From the cell containing the given text, extract its center point as (X, Y) coordinate. 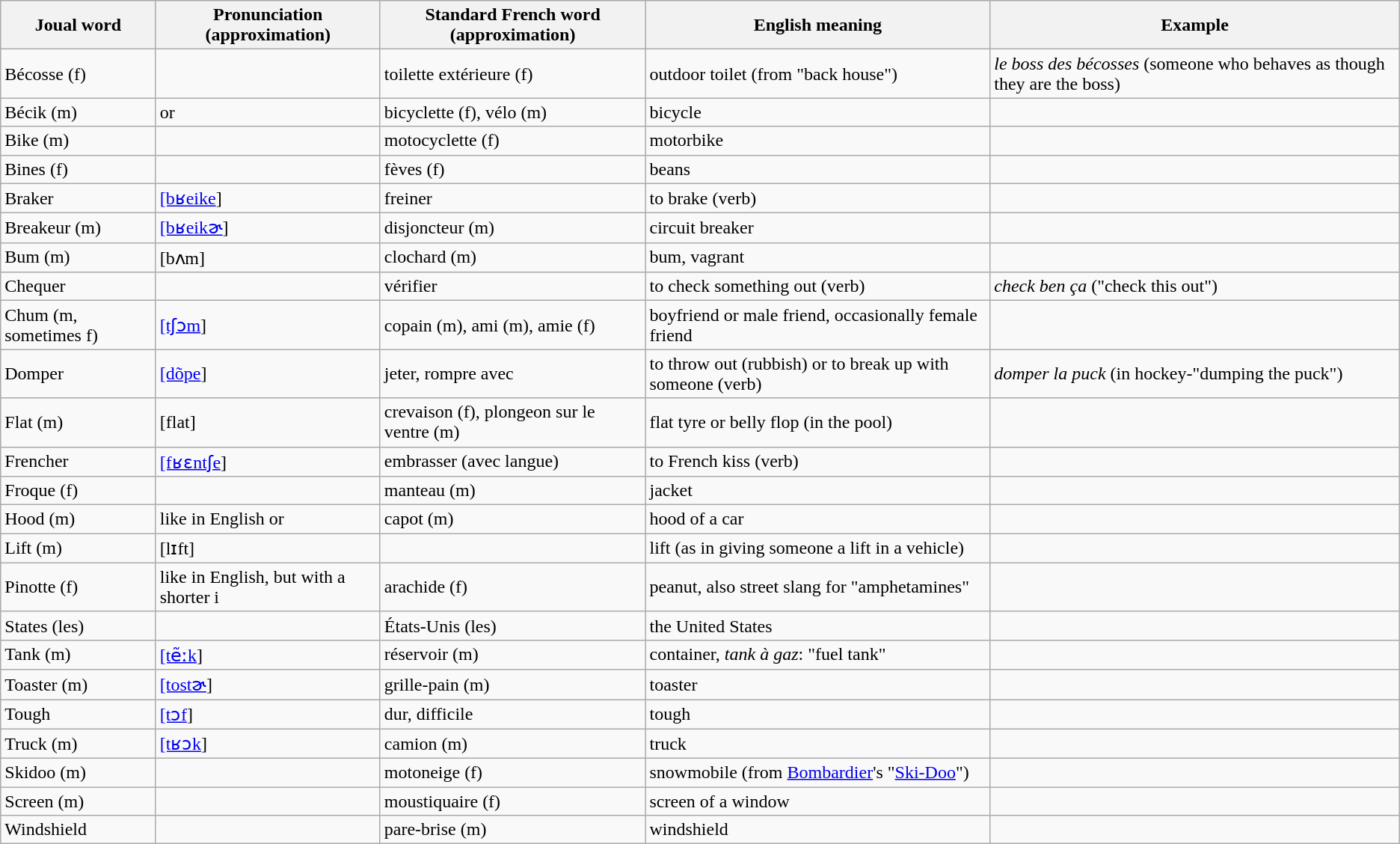
copain (m), ami (m), amie (f) (513, 325)
to brake (verb) (818, 198)
Braker (78, 198)
clochard (m) (513, 257)
bicyclette (f), vélo (m) (513, 112)
[lɪft] (268, 548)
English meaning (818, 25)
[tɔf] (268, 714)
tough (818, 714)
réservoir (m) (513, 655)
like in English or (268, 519)
lift (as in giving someone a lift in a vehicle) (818, 548)
[tʃɔm] (268, 325)
Pinotte (f) (78, 587)
Breakeur (m) (78, 228)
jeter, rompre avec (513, 374)
like in English, but with a shorter i (268, 587)
[dõpe] (268, 374)
Skidoo (m) (78, 773)
moustiquaire (f) (513, 801)
Tank (m) (78, 655)
beans (818, 169)
Joual word (78, 25)
circuit breaker (818, 228)
Hood (m) (78, 519)
Toaster (m) (78, 685)
to throw out (rubbish) or to break up with someone (verb) (818, 374)
domper la puck (in hockey-"dumping the puck") (1195, 374)
Bécosse (f) (78, 73)
flat tyre or belly flop (in the pool) (818, 422)
États-Unis (les) (513, 626)
Truck (m) (78, 744)
to check something out (verb) (818, 287)
Bécik (m) (78, 112)
freiner (513, 198)
jacket (818, 491)
Screen (m) (78, 801)
screen of a window (818, 801)
Froque (f) (78, 491)
Standard French word (approximation) (513, 25)
manteau (m) (513, 491)
[fʁɛntʃe] (268, 462)
[tostɚ] (268, 685)
Domper (78, 374)
Flat (m) (78, 422)
toaster (818, 685)
disjoncteur (m) (513, 228)
arachide (f) (513, 587)
pare-brise (m) (513, 830)
[tẽːk] (268, 655)
Bines (f) (78, 169)
Windshield (78, 830)
Frencher (78, 462)
toilette extérieure (f) (513, 73)
Bum (m) (78, 257)
vérifier (513, 287)
outdoor toilet (from "back house") (818, 73)
hood of a car (818, 519)
States (les) (78, 626)
Example (1195, 25)
or (268, 112)
motorbike (818, 141)
Chum (m, sometimes f) (78, 325)
motoneige (f) (513, 773)
check ben ça ("check this out") (1195, 287)
Bike (m) (78, 141)
boyfriend or male friend, occasionally female friend (818, 325)
dur, difficile (513, 714)
container, tank à gaz: "fuel tank" (818, 655)
the United States (818, 626)
bicycle (818, 112)
camion (m) (513, 744)
capot (m) (513, 519)
to French kiss (verb) (818, 462)
le boss des bécosses (someone who behaves as though they are the boss) (1195, 73)
fèves (f) (513, 169)
[bʁeikɚ] (268, 228)
[flat] (268, 422)
motocyclette (f) (513, 141)
Tough (78, 714)
bum, vagrant (818, 257)
truck (818, 744)
[bʌm] (268, 257)
Pronunciation (approximation) (268, 25)
embrasser (avec langue) (513, 462)
Chequer (78, 287)
windshield (818, 830)
Lift (m) (78, 548)
grille-pain (m) (513, 685)
snowmobile (from Bombardier's "Ski-Doo") (818, 773)
[bʁeike] (268, 198)
[tʁɔk] (268, 744)
crevaison (f), plongeon sur le ventre (m) (513, 422)
peanut, also street slang for "amphetamines" (818, 587)
